Scan for the cell matching the given text and deliver its (X, Y) coordinate at center. 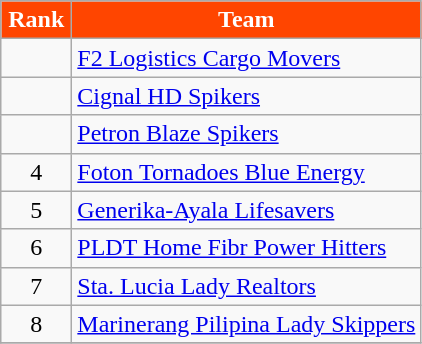
Cignal HD Spikers (246, 96)
4 (36, 172)
Foton Tornadoes Blue Energy (246, 172)
PLDT Home Fibr Power Hitters (246, 248)
Marinerang Pilipina Lady Skippers (246, 324)
Petron Blaze Spikers (246, 134)
5 (36, 210)
F2 Logistics Cargo Movers (246, 58)
6 (36, 248)
Generika-Ayala Lifesavers (246, 210)
Team (246, 20)
8 (36, 324)
7 (36, 286)
Sta. Lucia Lady Realtors (246, 286)
Rank (36, 20)
